Locate the cell with the specified text and output its (x, y) center coordinate. 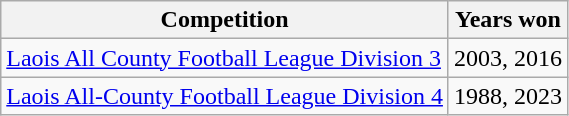
1988, 2023 (508, 96)
Laois All County Football League Division 3 (225, 58)
2003, 2016 (508, 58)
Laois All-County Football League Division 4 (225, 96)
Years won (508, 20)
Competition (225, 20)
